Search for the cell housing the specified text and yield its (x, y) center coordinate. 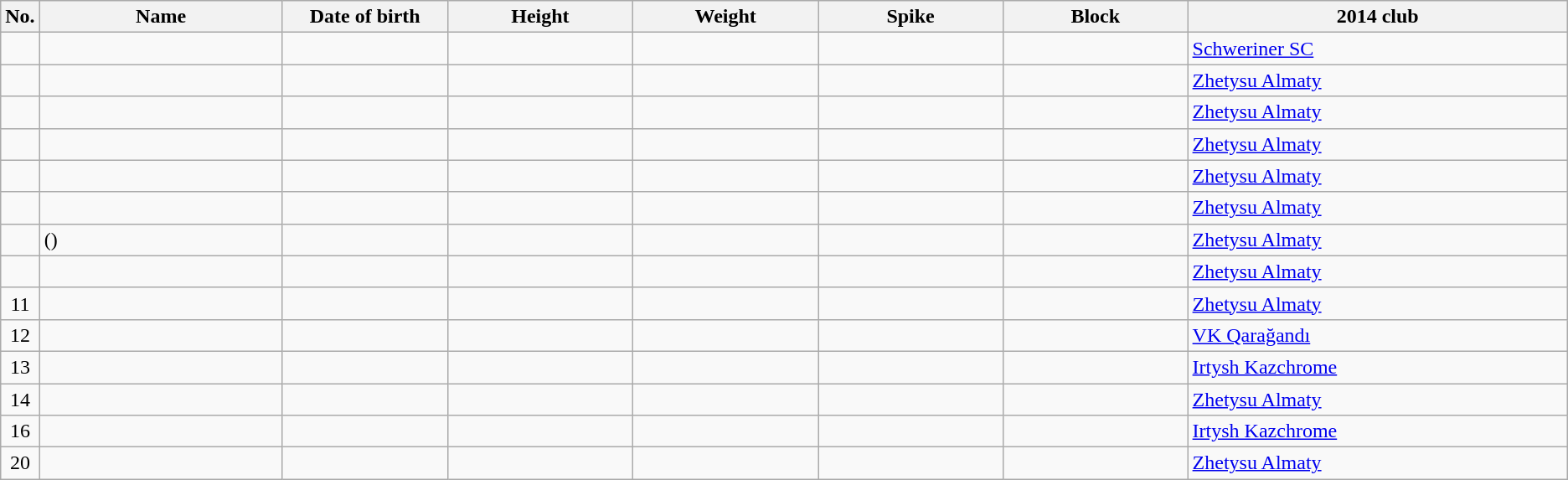
12 (20, 335)
Date of birth (365, 17)
Block (1096, 17)
13 (20, 367)
Weight (725, 17)
20 (20, 463)
VK Qarağandı (1377, 335)
Schweriner SC (1377, 49)
() (161, 240)
Name (161, 17)
Spike (911, 17)
No. (20, 17)
Height (539, 17)
11 (20, 303)
2014 club (1377, 17)
16 (20, 431)
14 (20, 400)
